Return (X, Y) of the center of cell containing provided text 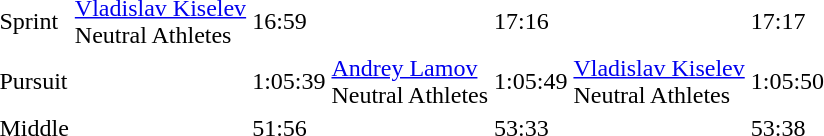
Vladislav KiselevNeutral Athletes (659, 82)
Andrey LamovNeutral Athletes (410, 82)
1:05:49 (531, 82)
1:05:39 (289, 82)
